Identify which cell holds the provided text, then report its [X, Y] central coordinate. 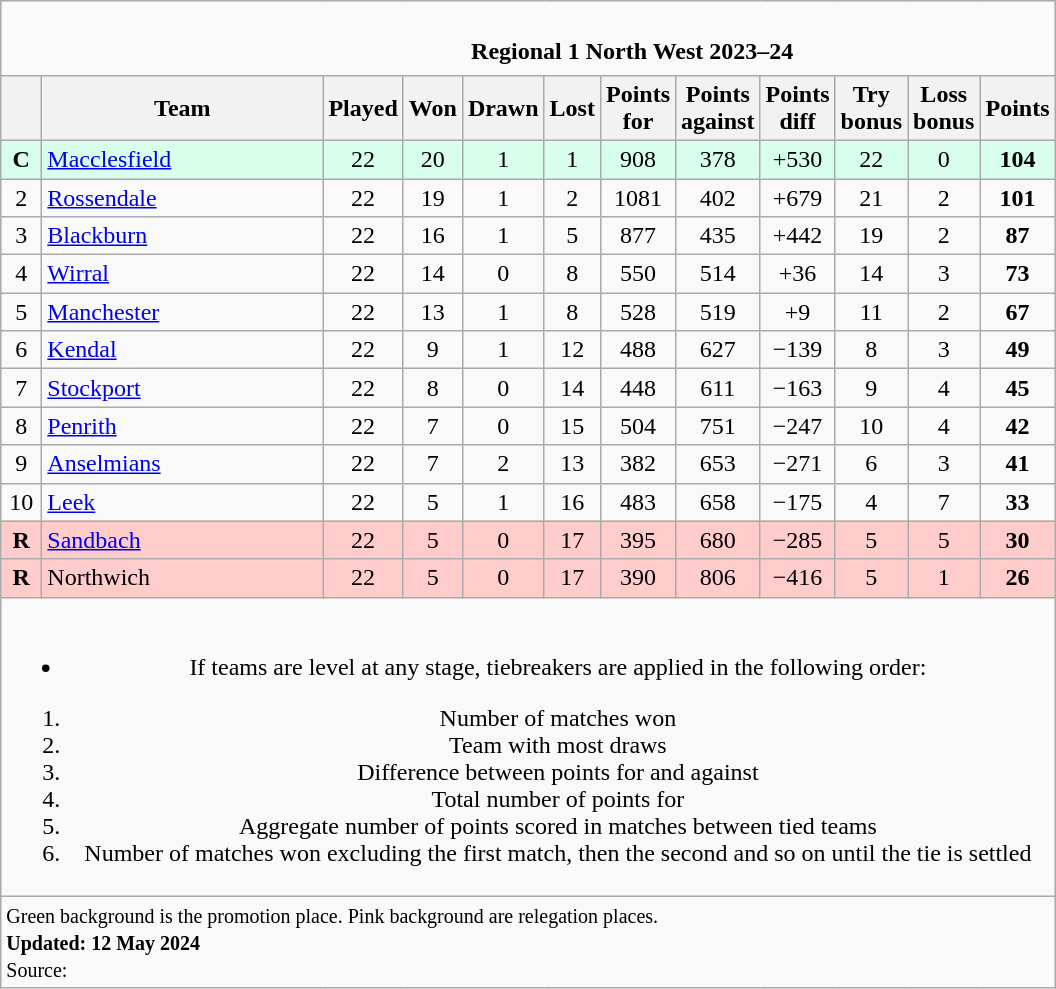
101 [1018, 197]
−175 [798, 502]
73 [1018, 274]
−416 [798, 578]
519 [718, 312]
751 [718, 426]
653 [718, 464]
Macclesfield [182, 159]
−271 [798, 464]
33 [1018, 502]
26 [1018, 578]
12 [572, 350]
45 [1018, 388]
Drawn [503, 108]
658 [718, 502]
104 [1018, 159]
Penrith [182, 426]
Rossendale [182, 197]
87 [1018, 236]
Team [182, 108]
378 [718, 159]
+530 [798, 159]
806 [718, 578]
680 [718, 540]
Points against [718, 108]
611 [718, 388]
Played [363, 108]
Try bonus [871, 108]
Leek [182, 502]
1081 [638, 197]
−247 [798, 426]
435 [718, 236]
Green background is the promotion place. Pink background are relegation places.Updated: 12 May 2024Source: [528, 942]
Lost [572, 108]
Anselmians [182, 464]
908 [638, 159]
−285 [798, 540]
67 [1018, 312]
Sandbach [182, 540]
514 [718, 274]
Points diff [798, 108]
504 [638, 426]
Wirral [182, 274]
−163 [798, 388]
−139 [798, 350]
Northwich [182, 578]
Points [1018, 108]
Stockport [182, 388]
Loss bonus [944, 108]
390 [638, 578]
21 [871, 197]
15 [572, 426]
11 [871, 312]
Points for [638, 108]
Blackburn [182, 236]
Won [432, 108]
+679 [798, 197]
528 [638, 312]
Manchester [182, 312]
627 [718, 350]
Kendal [182, 350]
+442 [798, 236]
42 [1018, 426]
+36 [798, 274]
488 [638, 350]
30 [1018, 540]
20 [432, 159]
448 [638, 388]
C [22, 159]
550 [638, 274]
+9 [798, 312]
382 [638, 464]
395 [638, 540]
49 [1018, 350]
402 [718, 197]
41 [1018, 464]
877 [638, 236]
483 [638, 502]
